Detect which cell encompasses the target text, then output its (X, Y) center coordinate. 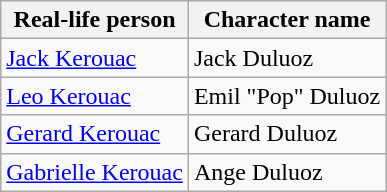
Emil "Pop" Duluoz (286, 96)
Gerard Duluoz (286, 134)
Ange Duluoz (286, 172)
Jack Duluoz (286, 58)
Jack Kerouac (95, 58)
Gabrielle Kerouac (95, 172)
Gerard Kerouac (95, 134)
Leo Kerouac (95, 96)
Character name (286, 20)
Real-life person (95, 20)
